Identify which cell holds the provided text, then report its [X, Y] central coordinate. 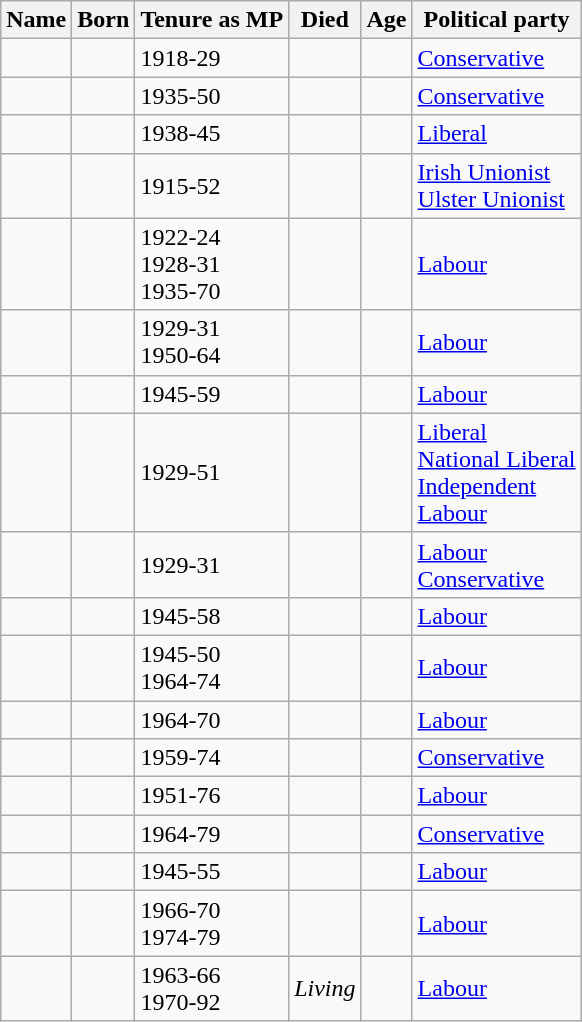
1945-59 [212, 394]
1938-45 [212, 134]
Age [386, 20]
1951-76 [212, 796]
LiberalNational LiberalIndependentLabour [496, 472]
Died [325, 20]
Liberal [496, 134]
1922-241928-311935-70 [212, 264]
1945-501964-74 [212, 668]
1959-74 [212, 758]
1929-311950-64 [212, 342]
1966-701974-79 [212, 924]
Living [325, 988]
1918-29 [212, 58]
Tenure as MP [212, 20]
Political party [496, 20]
1945-55 [212, 872]
LabourConservative [496, 564]
1929-31 [212, 564]
Name [36, 20]
Born [104, 20]
1964-79 [212, 834]
Irish UnionistUlster Unionist [496, 186]
1945-58 [212, 616]
1929-51 [212, 472]
1915-52 [212, 186]
1964-70 [212, 719]
1935-50 [212, 96]
1963-661970-92 [212, 988]
